For the text-containing cell, return its midpoint in (X, Y) coordinate format. 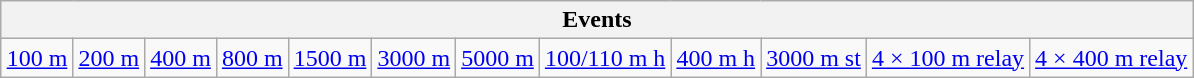
400 m h (716, 58)
Events (597, 20)
400 m (181, 58)
3000 m st (814, 58)
100/110 m h (605, 58)
5000 m (498, 58)
200 m (109, 58)
3000 m (414, 58)
1500 m (330, 58)
4 × 400 m relay (1112, 58)
800 m (252, 58)
4 × 100 m relay (948, 58)
100 m (37, 58)
